Determine the [X, Y] coordinate at the center of the cell enclosing the given text.  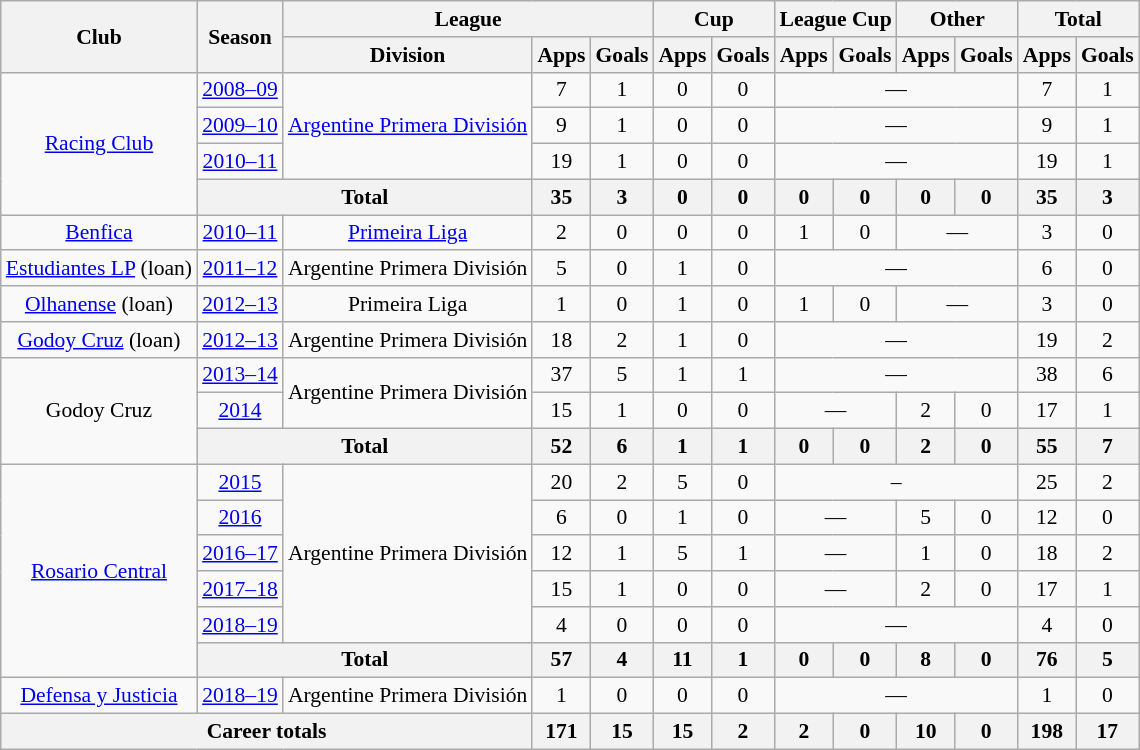
Racing Club [99, 143]
37 [561, 375]
Season [240, 36]
57 [561, 660]
Olhanense (loan) [99, 304]
2016 [240, 518]
2009–10 [240, 126]
2008–09 [240, 90]
Rosario Central [99, 571]
2017–18 [240, 589]
171 [561, 732]
20 [561, 482]
Defensa y Justicia [99, 696]
Cup [714, 19]
2013–14 [240, 375]
76 [1047, 660]
11 [682, 660]
198 [1047, 732]
8 [926, 660]
League Cup [835, 19]
Godoy Cruz (loan) [99, 340]
2015 [240, 482]
52 [561, 447]
38 [1047, 375]
Godoy Cruz [99, 410]
Other [958, 19]
2011–12 [240, 269]
Benfica [99, 233]
Estudiantes LP (loan) [99, 269]
Club [99, 36]
10 [926, 732]
2014 [240, 411]
Career totals [267, 732]
2016–17 [240, 554]
– [896, 482]
League [468, 19]
25 [1047, 482]
Division [408, 55]
55 [1047, 447]
